Scan for the cell matching the given text and deliver its (X, Y) coordinate at center. 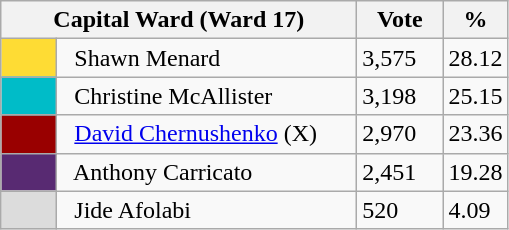
3,575 (400, 58)
Vote (400, 20)
% (476, 20)
Shawn Menard (207, 58)
David Chernushenko (X) (207, 134)
3,198 (400, 96)
520 (400, 210)
Anthony Carricato (207, 172)
23.36 (476, 134)
Jide Afolabi (207, 210)
2,970 (400, 134)
28.12 (476, 58)
Capital Ward (Ward 17) (179, 20)
25.15 (476, 96)
Christine McAllister (207, 96)
2,451 (400, 172)
19.28 (476, 172)
4.09 (476, 210)
